Extract the (x, y) coordinate from the center of the cell holding the provided text.  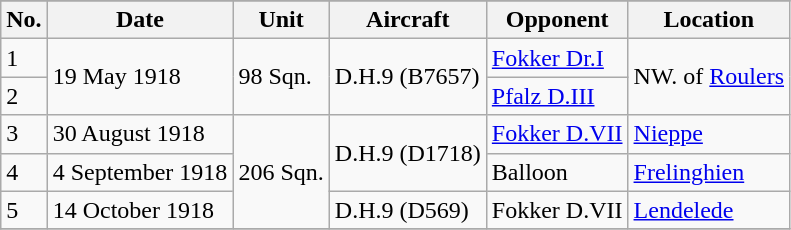
Pfalz D.III (557, 96)
19 May 1918 (140, 77)
5 (24, 210)
3 (24, 134)
4 September 1918 (140, 172)
Frelinghien (709, 172)
Unit (281, 20)
Balloon (557, 172)
Fokker Dr.I (557, 58)
1 (24, 58)
2 (24, 96)
Lendelede (709, 210)
NW. of Roulers (709, 77)
D.H.9 (B7657) (408, 77)
14 October 1918 (140, 210)
Aircraft (408, 20)
4 (24, 172)
Opponent (557, 20)
30 August 1918 (140, 134)
D.H.9 (D1718) (408, 153)
206 Sqn. (281, 172)
No. (24, 20)
98 Sqn. (281, 77)
D.H.9 (D569) (408, 210)
Location (709, 20)
Nieppe (709, 134)
Date (140, 20)
